Find where the given text appears and provide that cell's center as (X, Y) coordinate. 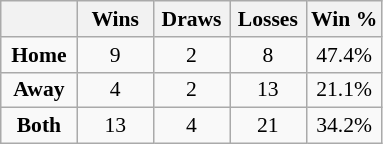
Wins (115, 19)
21.1% (344, 90)
Home (39, 55)
Win % (344, 19)
Draws (191, 19)
9 (115, 55)
47.4% (344, 55)
Both (39, 126)
21 (268, 126)
Losses (268, 19)
Away (39, 90)
8 (268, 55)
34.2% (344, 126)
